Locate the cell with the specified text and output its [X, Y] center coordinate. 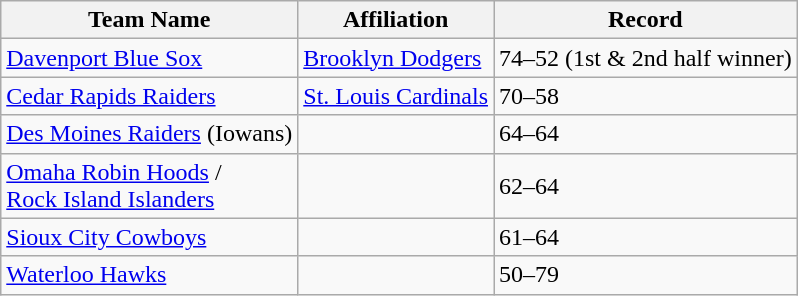
Record [646, 20]
50–79 [646, 275]
Affiliation [396, 20]
Team Name [150, 20]
St. Louis Cardinals [396, 96]
74–52 (1st & 2nd half winner) [646, 58]
61–64 [646, 237]
64–64 [646, 134]
Des Moines Raiders (Iowans) [150, 134]
62–64 [646, 186]
Cedar Rapids Raiders [150, 96]
Omaha Robin Hoods /Rock Island Islanders [150, 186]
70–58 [646, 96]
Brooklyn Dodgers [396, 58]
Davenport Blue Sox [150, 58]
Sioux City Cowboys [150, 237]
Waterloo Hawks [150, 275]
